Detect which cell encompasses the target text, then output its [x, y] center coordinate. 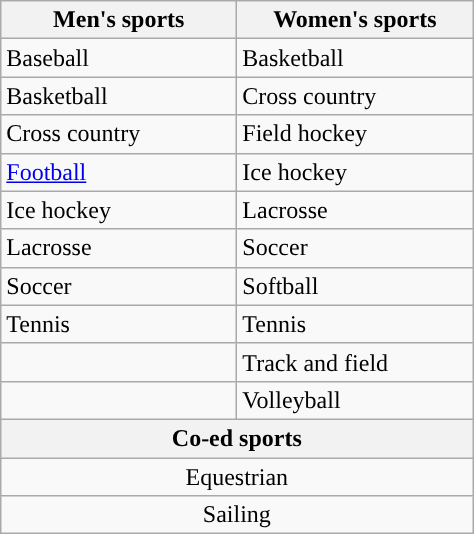
Women's sports [355, 20]
Field hockey [355, 134]
Co-ed sports [237, 438]
Sailing [237, 515]
Softball [355, 286]
Equestrian [237, 477]
Track and field [355, 362]
Football [119, 172]
Baseball [119, 58]
Volleyball [355, 400]
Men's sports [119, 20]
